Pinpoint the cell where the given text exists, returning its [x, y] midpoint coordinate. 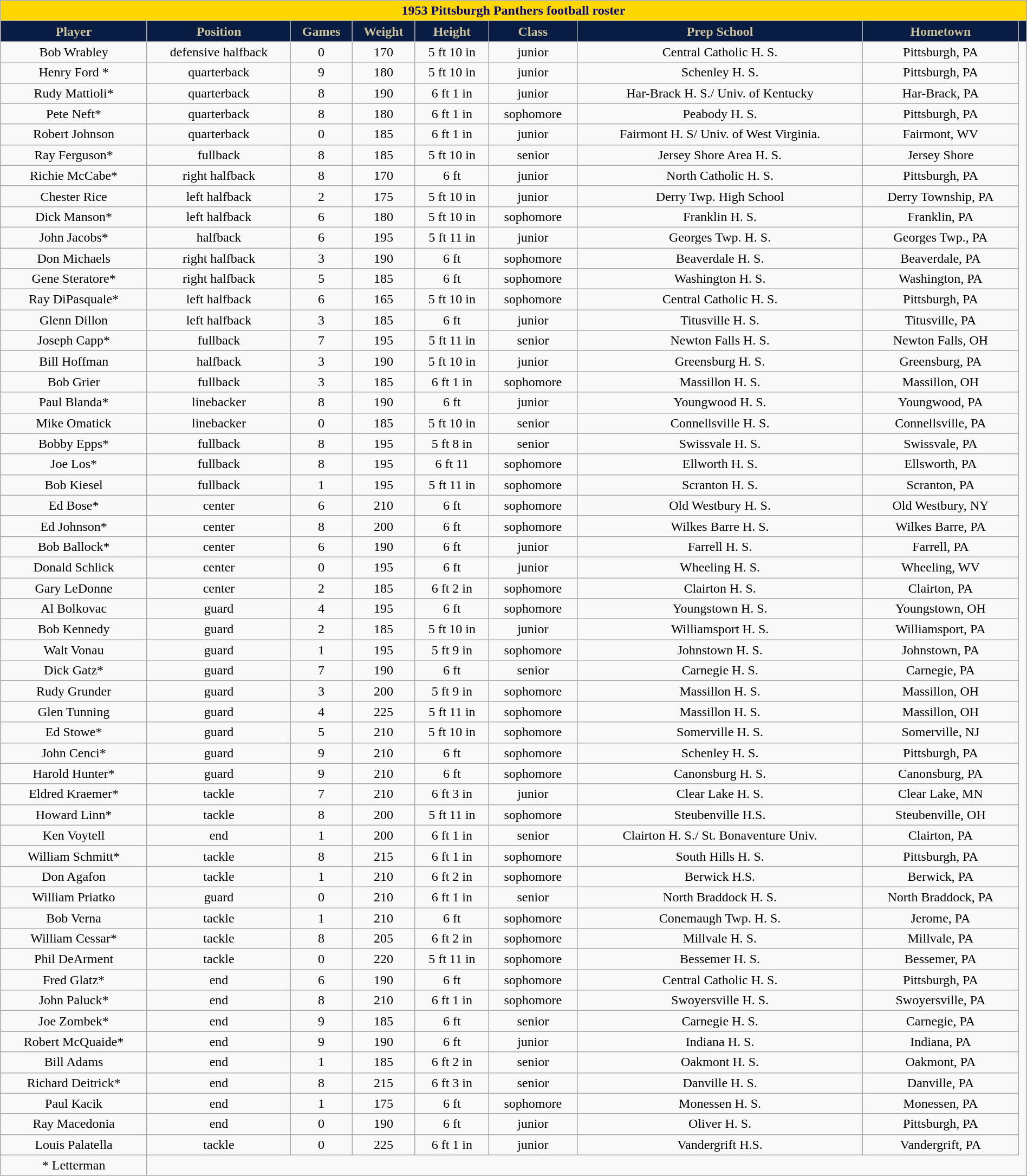
Berwick H.S. [720, 876]
Ray Macedonia [74, 1124]
Clairton H. S. [720, 588]
Player [74, 31]
Old Westbury, NY [940, 505]
Hometown [940, 31]
Indiana H. S. [720, 1042]
* Letterman [74, 1165]
Indiana, PA [940, 1042]
Franklin, PA [940, 217]
Class [533, 31]
Paul Blanda* [74, 402]
Joseph Capp* [74, 341]
South Hills H. S. [720, 856]
Connellsville, PA [940, 423]
Conemaugh Twp. H. S. [720, 918]
Clear Lake, MN [940, 794]
Jersey Shore Area H. S. [720, 155]
205 [383, 939]
Phil DeArment [74, 959]
Richard Deitrick* [74, 1083]
Bobby Epps* [74, 444]
Canonsburg, PA [940, 774]
Don Agafon [74, 876]
Ken Voytell [74, 835]
defensive halfback [219, 52]
Gene Steratore* [74, 279]
Bob Grier [74, 382]
Weight [383, 31]
Don Michaels [74, 258]
Franklin H. S. [720, 217]
Robert McQuaide* [74, 1042]
Height [452, 31]
Prep School [720, 31]
Somerville, NJ [940, 732]
Georges Twp., PA [940, 237]
Howard Linn* [74, 815]
Chester Rice [74, 196]
Oliver H. S. [720, 1124]
Richie McCabe* [74, 176]
Johnstown, PA [940, 650]
Youngwood, PA [940, 402]
Wilkes Barre, PA [940, 526]
Newton Falls H. S. [720, 341]
Farrell H. S. [720, 547]
Peabody H. S. [720, 114]
North Braddock, PA [940, 897]
Robert Johnson [74, 134]
Derry Twp. High School [720, 196]
Donald Schlick [74, 567]
Clairton H. S./ St. Bonaventure Univ. [720, 835]
Greensburg, PA [940, 361]
Scranton H. S. [720, 485]
Bob Kennedy [74, 629]
Johnstown H. S. [720, 650]
Bessemer H. S. [720, 959]
Jerome, PA [940, 918]
Scranton, PA [940, 485]
Fairmont, WV [940, 134]
Bill Hoffman [74, 361]
Beaverdale H. S. [720, 258]
Glenn Dillon [74, 320]
Danville, PA [940, 1083]
Titusville H. S. [720, 320]
Wheeling, WV [940, 567]
Old Westbury H. S. [720, 505]
Ellworth H. S. [720, 464]
Youngstown, OH [940, 609]
Williamsport H. S. [720, 629]
Gary LeDonne [74, 588]
Joe Zombek* [74, 1021]
Bill Adams [74, 1062]
Ellsworth, PA [940, 464]
Washington H. S. [720, 279]
Wheeling H. S. [720, 567]
Paul Kacik [74, 1103]
165 [383, 300]
Wilkes Barre H. S. [720, 526]
Greensburg H. S. [720, 361]
Har-Brack, PA [940, 93]
Swoyersville, PA [940, 1000]
Glen Tunning [74, 712]
Connellsville H. S. [720, 423]
Ray Ferguson* [74, 155]
220 [383, 959]
Louis Palatella [74, 1145]
Walt Vonau [74, 650]
Monessen, PA [940, 1103]
Monessen H. S. [720, 1103]
Millvale, PA [940, 939]
Newton Falls, OH [940, 341]
Dick Manson* [74, 217]
Clear Lake H. S. [720, 794]
Dick Gatz* [74, 671]
5 ft 8 in [452, 444]
Har-Brack H. S./ Univ. of Kentucky [720, 93]
Bob Wrabley [74, 52]
Ed Johnson* [74, 526]
Youngstown H. S. [720, 609]
Pete Neft* [74, 114]
Vandergrift, PA [940, 1145]
1953 Pittsburgh Panthers football roster [513, 11]
Steubenville, OH [940, 815]
Derry Township, PA [940, 196]
Beaverdale, PA [940, 258]
Joe Los* [74, 464]
John Jacobs* [74, 237]
Bessemer, PA [940, 959]
Ed Bose* [74, 505]
Ed Stowe* [74, 732]
Henry Ford * [74, 73]
Oakmont H. S. [720, 1062]
Jersey Shore [940, 155]
John Paluck* [74, 1000]
Rudy Grunder [74, 691]
Ray DiPasquale* [74, 300]
Al Bolkovac [74, 609]
Bob Kiesel [74, 485]
6 ft 11 [452, 464]
Mike Omatick [74, 423]
Farrell, PA [940, 547]
Bob Verna [74, 918]
Titusville, PA [940, 320]
Berwick, PA [940, 876]
Steubenville H.S. [720, 815]
Harold Hunter* [74, 774]
Somerville H. S. [720, 732]
Canonsburg H. S. [720, 774]
Rudy Mattioli* [74, 93]
Position [219, 31]
Millvale H. S. [720, 939]
William Schmitt* [74, 856]
North Braddock H. S. [720, 897]
Eldred Kraemer* [74, 794]
Fred Glatz* [74, 980]
Oakmont, PA [940, 1062]
William Priatko [74, 897]
John Cenci* [74, 753]
Bob Ballock* [74, 547]
Swissvale, PA [940, 444]
Swoyersville H. S. [720, 1000]
Youngwood H. S. [720, 402]
William Cessar* [74, 939]
Georges Twp. H. S. [720, 237]
Games [322, 31]
Washington, PA [940, 279]
North Catholic H. S. [720, 176]
Fairmont H. S/ Univ. of West Virginia. [720, 134]
Danville H. S. [720, 1083]
Williamsport, PA [940, 629]
Vandergrift H.S. [720, 1145]
Swissvale H. S. [720, 444]
